For the text-containing cell, return its midpoint in [x, y] coordinate format. 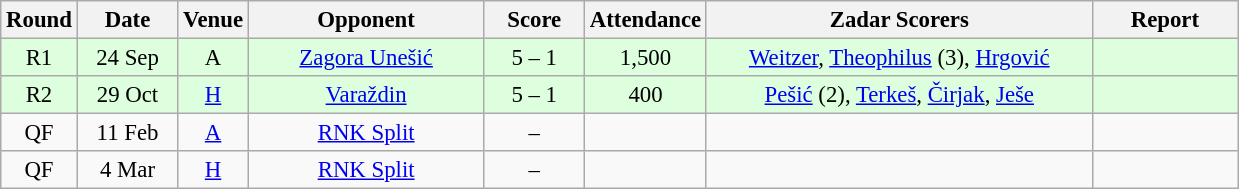
Venue [214, 20]
Attendance [646, 20]
24 Sep [128, 58]
Report [1165, 20]
Zadar Scorers [899, 20]
Weitzer, Theophilus (3), Hrgović [899, 58]
R2 [39, 95]
4 Mar [128, 170]
Zagora Unešić [366, 58]
Date [128, 20]
1,500 [646, 58]
400 [646, 95]
Pešić (2), Terkeš, Čirjak, Ješe [899, 95]
29 Oct [128, 95]
Score [534, 20]
Opponent [366, 20]
R1 [39, 58]
11 Feb [128, 133]
Varaždin [366, 95]
Round [39, 20]
